Locate the cell with the specified text and output its [X, Y] center coordinate. 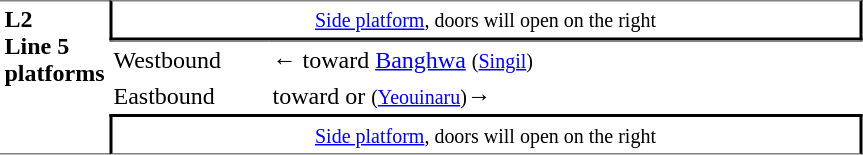
Westbound [188, 59]
L2Line 5 platforms [54, 77]
← toward Banghwa (Singil) [565, 59]
toward or (Yeouinaru)→ [565, 96]
Eastbound [188, 96]
